Detect which cell encompasses the target text, then output its [X, Y] center coordinate. 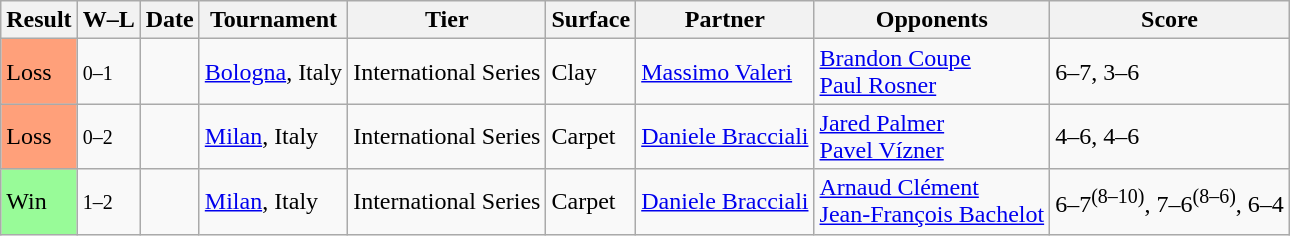
Surface [591, 20]
6–7, 3–6 [1170, 72]
Partner [725, 20]
Brandon Coupe Paul Rosner [932, 72]
Opponents [932, 20]
Tier [447, 20]
4–6, 4–6 [1170, 136]
6–7(8–10), 7–6(8–6), 6–4 [1170, 202]
Bologna, Italy [273, 72]
Result [39, 20]
W–L [108, 20]
Arnaud Clément Jean-François Bachelot [932, 202]
1–2 [108, 202]
0–2 [108, 136]
Date [170, 20]
Massimo Valeri [725, 72]
Score [1170, 20]
Win [39, 202]
Jared Palmer Pavel Vízner [932, 136]
Clay [591, 72]
0–1 [108, 72]
Tournament [273, 20]
